Determine the [X, Y] coordinate at the center of the cell enclosing the given text.  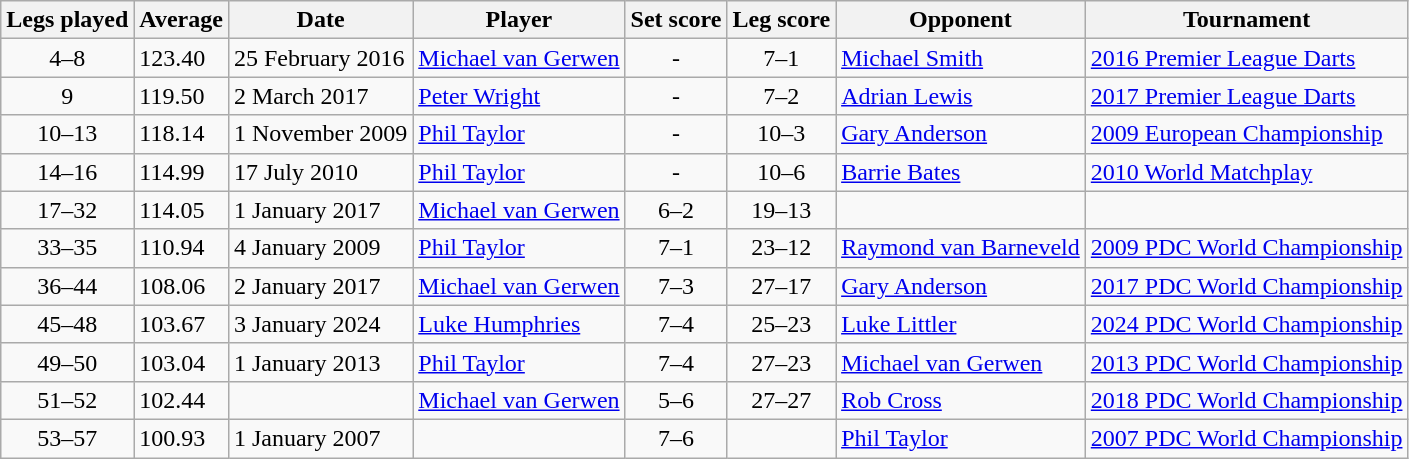
Date [320, 20]
49–50 [68, 362]
119.50 [182, 96]
2009 PDC World Championship [1246, 248]
102.44 [182, 400]
7–2 [782, 96]
27–17 [782, 286]
9 [68, 96]
10–6 [782, 172]
25 February 2016 [320, 58]
17 July 2010 [320, 172]
Raymond van Barneveld [961, 248]
103.04 [182, 362]
10–13 [68, 134]
Opponent [961, 20]
Luke Littler [961, 324]
Adrian Lewis [961, 96]
5–6 [676, 400]
7–3 [676, 286]
2018 PDC World Championship [1246, 400]
Michael Smith [961, 58]
110.94 [182, 248]
27–23 [782, 362]
Tournament [1246, 20]
114.05 [182, 210]
Leg score [782, 20]
2017 PDC World Championship [1246, 286]
Luke Humphries [519, 324]
103.67 [182, 324]
6–2 [676, 210]
1 November 2009 [320, 134]
53–57 [68, 438]
2 January 2017 [320, 286]
17–32 [68, 210]
100.93 [182, 438]
Legs played [68, 20]
Average [182, 20]
36–44 [68, 286]
7–6 [676, 438]
14–16 [68, 172]
4 January 2009 [320, 248]
Player [519, 20]
51–52 [68, 400]
118.14 [182, 134]
25–23 [782, 324]
Rob Cross [961, 400]
Barrie Bates [961, 172]
3 January 2024 [320, 324]
2007 PDC World Championship [1246, 438]
2 March 2017 [320, 96]
1 January 2007 [320, 438]
4–8 [68, 58]
2017 Premier League Darts [1246, 96]
2013 PDC World Championship [1246, 362]
2024 PDC World Championship [1246, 324]
45–48 [68, 324]
2016 Premier League Darts [1246, 58]
123.40 [182, 58]
33–35 [68, 248]
10–3 [782, 134]
27–27 [782, 400]
23–12 [782, 248]
1 January 2013 [320, 362]
Set score [676, 20]
2009 European Championship [1246, 134]
Peter Wright [519, 96]
19–13 [782, 210]
2010 World Matchplay [1246, 172]
1 January 2017 [320, 210]
108.06 [182, 286]
114.99 [182, 172]
